Detect which cell encompasses the target text, then output its [X, Y] center coordinate. 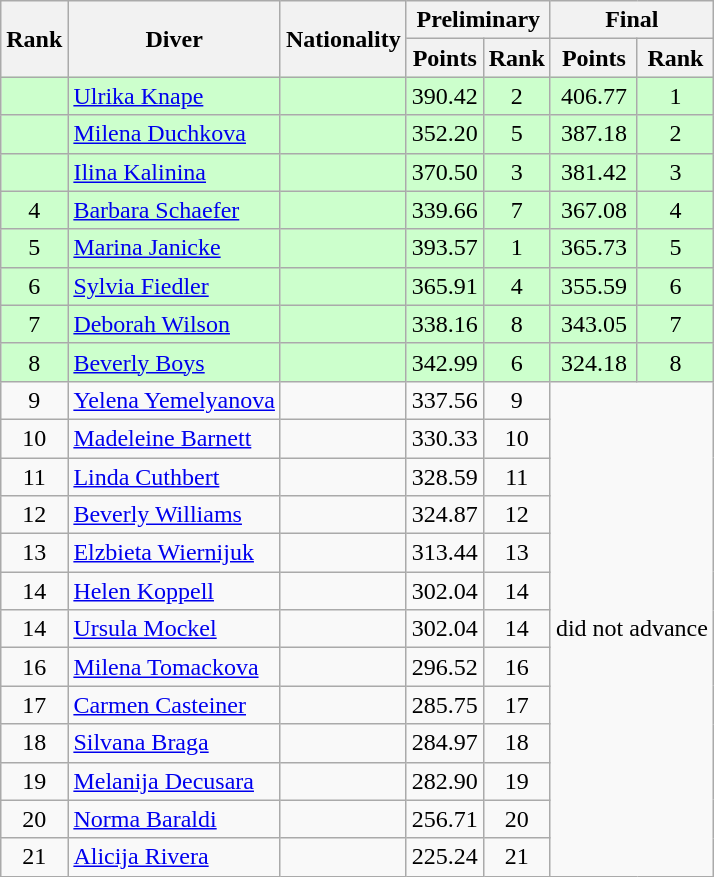
284.97 [444, 743]
Helen Koppell [174, 591]
Beverly Williams [174, 515]
352.20 [444, 134]
342.99 [444, 362]
Carmen Casteiner [174, 705]
Ilina Kalinina [174, 172]
Nationality [343, 39]
Marina Janicke [174, 248]
343.05 [594, 324]
Preliminary [478, 20]
324.18 [594, 362]
339.66 [444, 210]
Elzbieta Wiernijuk [174, 553]
328.59 [444, 477]
Norma Baraldi [174, 819]
387.18 [594, 134]
370.50 [444, 172]
Madeleine Barnett [174, 438]
Beverly Boys [174, 362]
355.59 [594, 286]
338.16 [444, 324]
Diver [174, 39]
225.24 [444, 857]
Milena Tomackova [174, 667]
Silvana Braga [174, 743]
406.77 [594, 96]
390.42 [444, 96]
381.42 [594, 172]
337.56 [444, 400]
282.90 [444, 781]
Ursula Mockel [174, 629]
Barbara Schaefer [174, 210]
296.52 [444, 667]
Milena Duchkova [174, 134]
330.33 [444, 438]
324.87 [444, 515]
393.57 [444, 248]
Yelena Yemelyanova [174, 400]
Sylvia Fiedler [174, 286]
285.75 [444, 705]
256.71 [444, 819]
367.08 [594, 210]
Ulrika Knape [174, 96]
Alicija Rivera [174, 857]
Melanija Decusara [174, 781]
Linda Cuthbert [174, 477]
Deborah Wilson [174, 324]
365.91 [444, 286]
Final [632, 20]
313.44 [444, 553]
did not advance [632, 628]
365.73 [594, 248]
